Find where the given text appears and provide that cell's center as (x, y) coordinate. 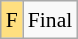
Final (50, 20)
F (12, 20)
